From the cell containing the given text, extract its center point as [x, y] coordinate. 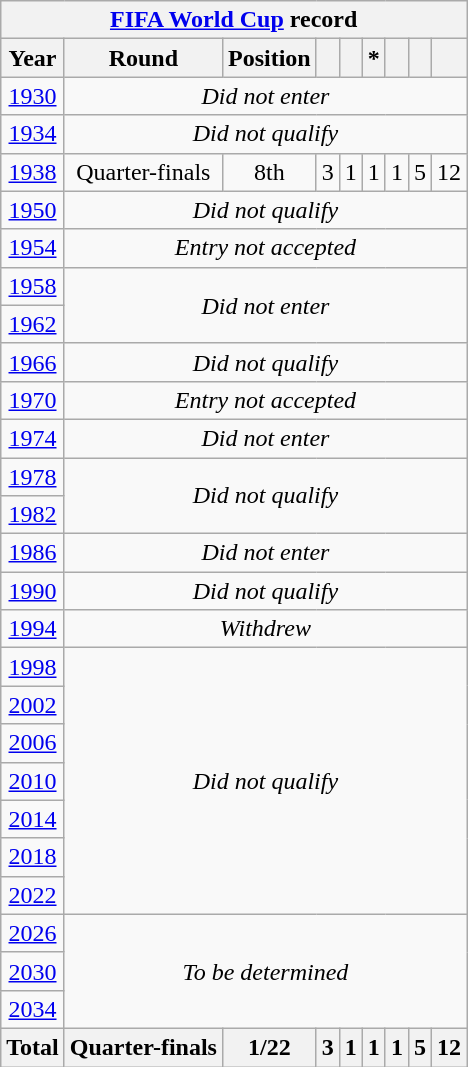
1982 [33, 515]
1990 [33, 591]
2034 [33, 1009]
Total [33, 1047]
1966 [33, 362]
1994 [33, 629]
Round [143, 58]
2030 [33, 971]
Year [33, 58]
* [374, 58]
1970 [33, 400]
1962 [33, 324]
1958 [33, 286]
Position [269, 58]
1930 [33, 96]
1998 [33, 667]
8th [269, 172]
2010 [33, 781]
2026 [33, 933]
FIFA World Cup record [234, 20]
1950 [33, 210]
2014 [33, 819]
2022 [33, 895]
1934 [33, 134]
1954 [33, 248]
To be determined [265, 971]
2006 [33, 743]
1974 [33, 438]
1978 [33, 477]
2018 [33, 857]
Withdrew [265, 629]
1938 [33, 172]
2002 [33, 705]
1/22 [269, 1047]
1986 [33, 553]
